Return the [X, Y] coordinate for the center point of the cell that contains the specified text.  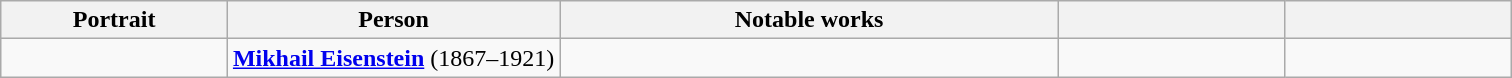
Person [393, 20]
Portrait [114, 20]
Notable works [810, 20]
Mikhail Eisenstein (1867–1921) [393, 58]
